Locate the cell with the specified text and output its (x, y) center coordinate. 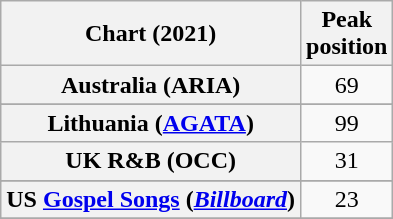
Lithuania (AGATA) (151, 123)
Peakposition (347, 34)
23 (347, 199)
Australia (ARIA) (151, 85)
UK R&B (OCC) (151, 161)
US Gospel Songs (Billboard) (151, 199)
Chart (2021) (151, 34)
31 (347, 161)
69 (347, 85)
99 (347, 123)
